Identify which cell holds the provided text, then report its (X, Y) central coordinate. 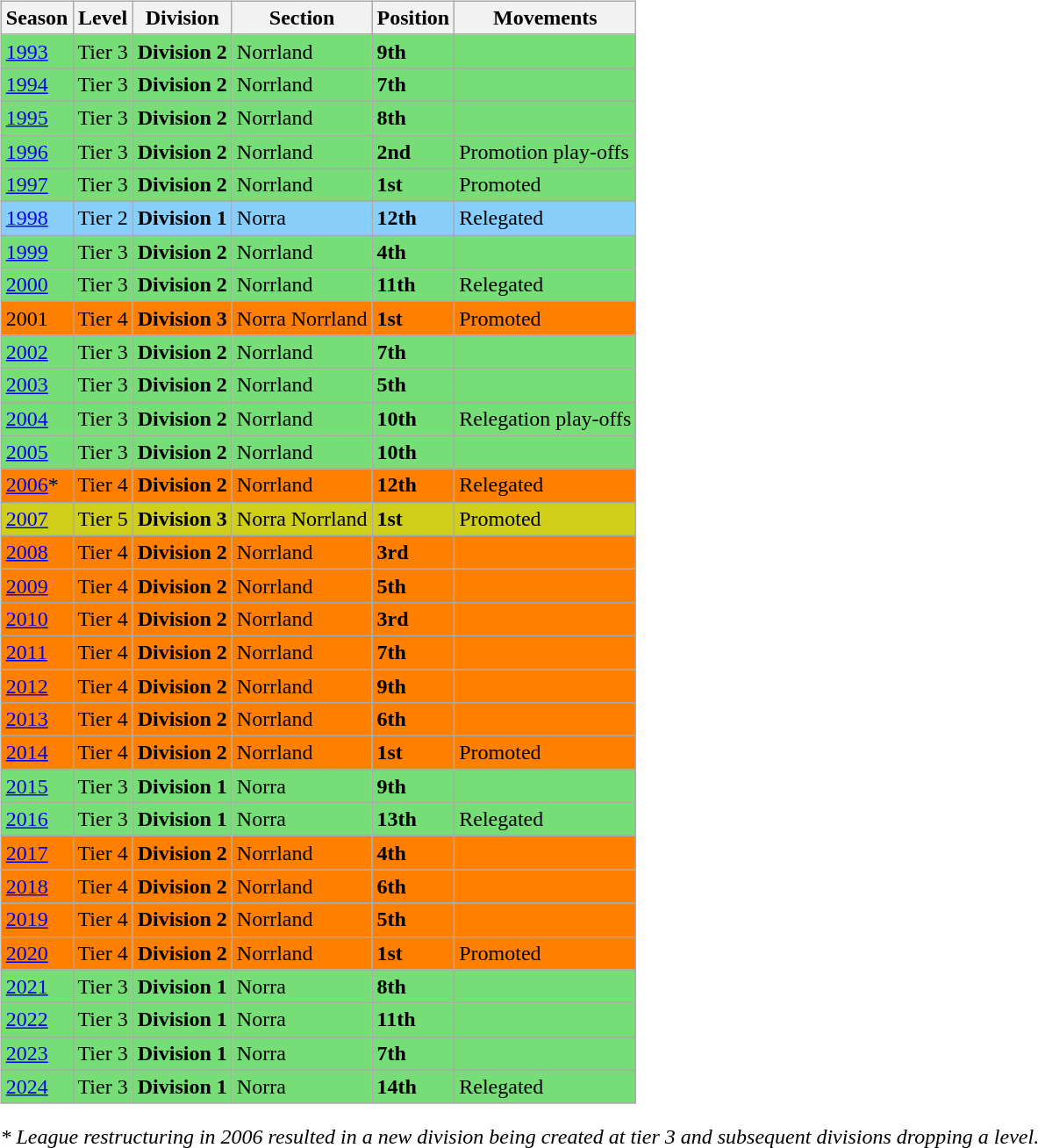
2009 (37, 585)
2020 (37, 953)
2018 (37, 886)
2002 (37, 352)
Position (413, 18)
2nd (413, 152)
2023 (37, 1053)
1995 (37, 118)
2004 (37, 419)
Tier 5 (103, 519)
1999 (37, 252)
2016 (37, 820)
2019 (37, 920)
1996 (37, 152)
2005 (37, 452)
Section (302, 18)
2011 (37, 652)
13th (413, 820)
Level (103, 18)
2014 (37, 753)
Season (37, 18)
1998 (37, 219)
2003 (37, 385)
Division (183, 18)
2013 (37, 720)
1994 (37, 84)
1997 (37, 185)
Tier 2 (103, 219)
2015 (37, 786)
1993 (37, 51)
2017 (37, 853)
2000 (37, 285)
Movements (546, 18)
Promotion play-offs (546, 152)
2024 (37, 1087)
2001 (37, 319)
2010 (37, 619)
2007 (37, 519)
2012 (37, 685)
2006* (37, 485)
14th (413, 1087)
2021 (37, 987)
2008 (37, 552)
Relegation play-offs (546, 419)
2022 (37, 1020)
